Return [X, Y] of the center of cell containing provided text 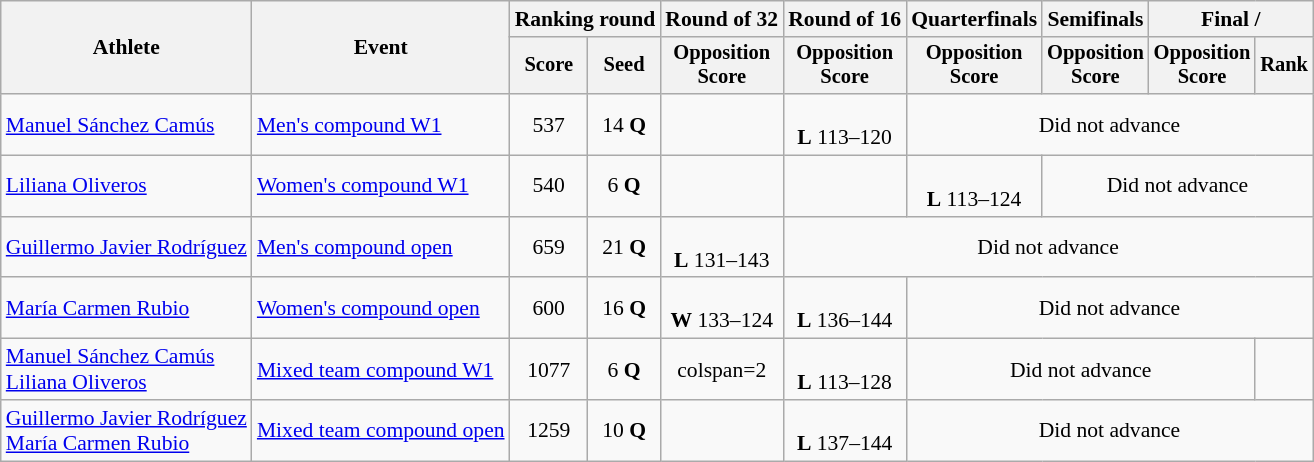
537 [549, 124]
Women's compound open [381, 308]
L 136–144 [844, 308]
659 [549, 248]
Guillermo Javier RodríguezMaría Carmen Rubio [126, 430]
10 Q [624, 430]
Final / [1231, 19]
Men's compound W1 [381, 124]
L 113–128 [844, 370]
600 [549, 308]
Quarterfinals [974, 19]
16 Q [624, 308]
14 Q [624, 124]
L 113–120 [844, 124]
Event [381, 48]
Liliana Oliveros [126, 186]
1259 [549, 430]
Ranking round [586, 19]
Guillermo Javier Rodríguez [126, 248]
21 Q [624, 248]
Athlete [126, 48]
Mixed team compound W1 [381, 370]
Round of 32 [722, 19]
Round of 16 [844, 19]
colspan=2 [722, 370]
Women's compound W1 [381, 186]
Rank [1284, 66]
Manuel Sánchez Camús [126, 124]
L 131–143 [722, 248]
Mixed team compound open [381, 430]
Score [549, 66]
Seed [624, 66]
María Carmen Rubio [126, 308]
Semifinals [1096, 19]
W 133–124 [722, 308]
Men's compound open [381, 248]
1077 [549, 370]
L 113–124 [974, 186]
L 137–144 [844, 430]
Manuel Sánchez CamúsLiliana Oliveros [126, 370]
540 [549, 186]
